Capture the cell that displays the provided text and extract its [X, Y] central coordinate. 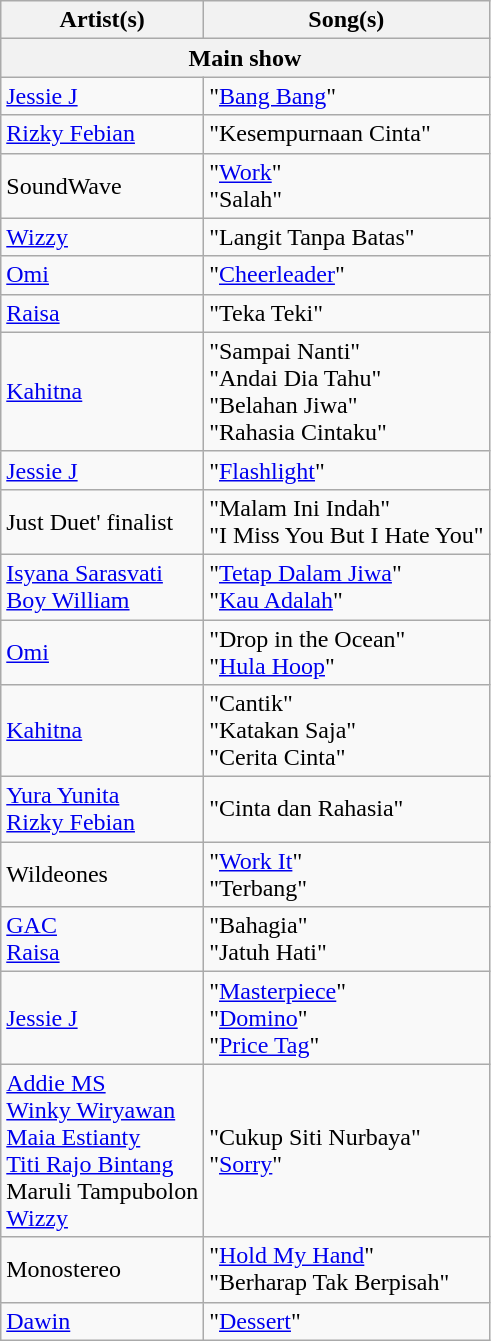
Wizzy [102, 237]
"Cinta dan Rahasia" [346, 810]
"Cukup Siti Nurbaya""Sorry" [346, 1150]
"Bahagia""Jatuh Hati" [346, 940]
Dawin [102, 1321]
Raisa [102, 313]
Wildeones [102, 874]
"Bang Bang" [346, 96]
Monostereo [102, 1270]
"Kesempurnaan Cinta" [346, 134]
"Malam Ini Indah""I Miss You But I Hate You" [346, 522]
"Cantik""Katakan Saja""Cerita Cinta" [346, 731]
Main show [245, 58]
Yura YunitaRizky Febian [102, 810]
"Dessert" [346, 1321]
"Teka Teki" [346, 313]
Addie MSWinky WiryawanMaia EstiantyTiti Rajo BintangMaruli TampubolonWizzy [102, 1150]
Song(s) [346, 20]
"Langit Tanpa Batas" [346, 237]
"Work""Salah" [346, 186]
"Masterpiece""Domino""Price Tag" [346, 1018]
"Hold My Hand""Berharap Tak Berpisah" [346, 1270]
"Work It""Terbang" [346, 874]
SoundWave [102, 186]
Artist(s) [102, 20]
Isyana SarasvatiBoy William [102, 586]
"Flashlight" [346, 470]
"Cheerleader" [346, 275]
"Drop in the Ocean""Hula Hoop" [346, 652]
Just Duet' finalist [102, 522]
GACRaisa [102, 940]
"Sampai Nanti""Andai Dia Tahu""Belahan Jiwa""Rahasia Cintaku" [346, 392]
"Tetap Dalam Jiwa""Kau Adalah" [346, 586]
Rizky Febian [102, 134]
